Identify which cell holds the provided text, then report its [X, Y] central coordinate. 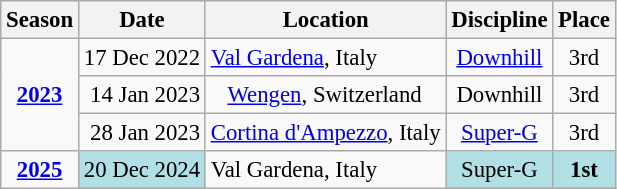
28 Jan 2023 [142, 133]
Season [40, 20]
Cortina d'Ampezzo, Italy [326, 133]
14 Jan 2023 [142, 95]
Wengen, Switzerland [326, 95]
2025 [40, 170]
Date [142, 20]
20 Dec 2024 [142, 170]
1st [584, 170]
2023 [40, 96]
Location [326, 20]
Place [584, 20]
17 Dec 2022 [142, 58]
Discipline [500, 20]
